Detect which cell encompasses the target text, then output its [X, Y] center coordinate. 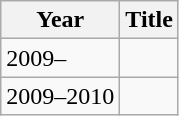
Title [150, 20]
2009– [60, 58]
Year [60, 20]
2009–2010 [60, 96]
